Provide the [x, y] coordinate of the cell's center where the given text is located.  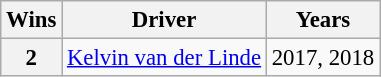
Driver [164, 20]
2 [32, 58]
Years [322, 20]
2017, 2018 [322, 58]
Wins [32, 20]
Kelvin van der Linde [164, 58]
